Scan for the cell matching the given text and deliver its [x, y] coordinate at center. 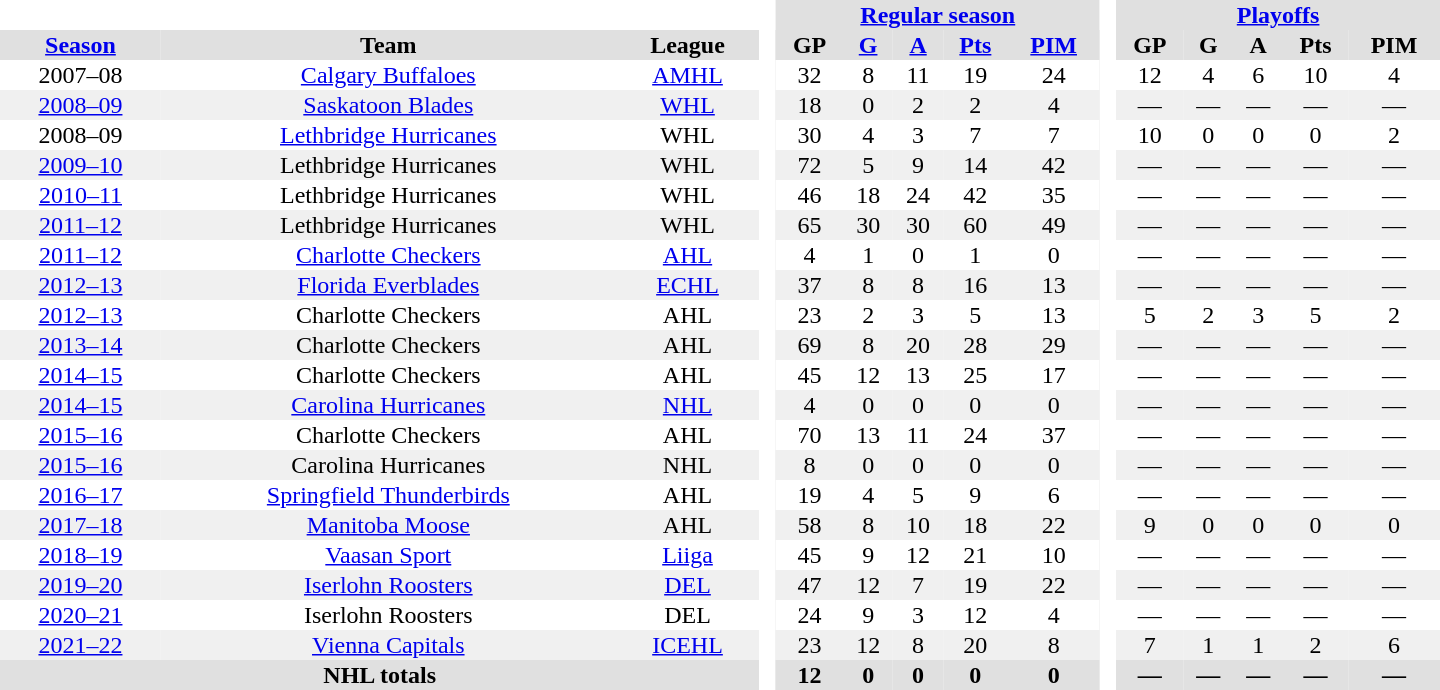
Playoffs [1278, 15]
AMHL [688, 75]
21 [976, 555]
Vaasan Sport [388, 555]
49 [1054, 225]
ICEHL [688, 645]
2009–10 [80, 165]
Springfield Thunderbirds [388, 495]
2017–18 [80, 525]
Florida Everblades [388, 285]
2007–08 [80, 75]
Vienna Capitals [388, 645]
35 [1054, 195]
Liiga [688, 555]
17 [1054, 375]
14 [976, 165]
70 [810, 435]
25 [976, 375]
Team [388, 45]
Calgary Buffaloes [388, 75]
72 [810, 165]
League [688, 45]
46 [810, 195]
16 [976, 285]
2016–17 [80, 495]
2020–21 [80, 615]
60 [976, 225]
65 [810, 225]
Regular season [938, 15]
Manitoba Moose [388, 525]
Saskatoon Blades [388, 105]
32 [810, 75]
2010–11 [80, 195]
ECHL [688, 285]
2018–19 [80, 555]
28 [976, 345]
NHL totals [380, 675]
58 [810, 525]
29 [1054, 345]
Season [80, 45]
47 [810, 585]
2021–22 [80, 645]
2019–20 [80, 585]
2013–14 [80, 345]
69 [810, 345]
